For the text-containing cell, return its midpoint in (X, Y) coordinate format. 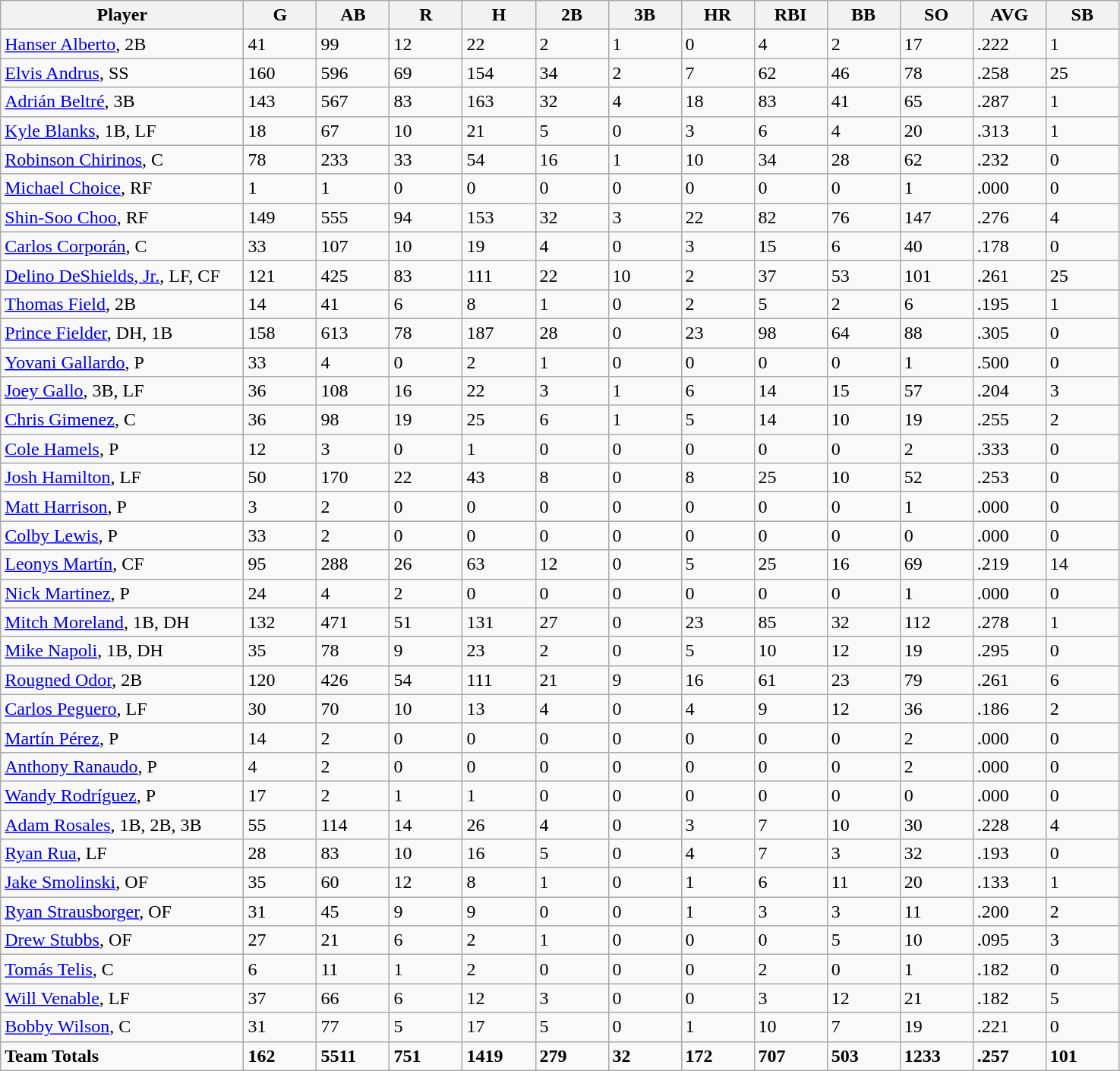
Kyle Blanks, 1B, LF (122, 131)
279 (572, 1056)
Thomas Field, 2B (122, 304)
.133 (1009, 883)
R (426, 15)
3B (645, 15)
.333 (1009, 449)
99 (353, 44)
149 (280, 217)
Will Venable, LF (122, 998)
425 (353, 275)
Matt Harrison, P (122, 507)
55 (280, 824)
1419 (499, 1056)
Leonys Martín, CF (122, 564)
Carlos Peguero, LF (122, 709)
.295 (1009, 651)
.204 (1009, 391)
.186 (1009, 709)
Elvis Andrus, SS (122, 73)
707 (790, 1056)
60 (353, 883)
1233 (936, 1056)
288 (353, 564)
Hanser Alberto, 2B (122, 44)
121 (280, 275)
Martín Pérez, P (122, 738)
Adrián Beltré, 3B (122, 102)
.221 (1009, 1027)
555 (353, 217)
Wandy Rodríguez, P (122, 795)
61 (790, 680)
108 (353, 391)
51 (426, 622)
120 (280, 680)
76 (863, 217)
Anthony Ranaudo, P (122, 766)
233 (353, 160)
Joey Gallo, 3B, LF (122, 391)
RBI (790, 15)
G (280, 15)
Drew Stubbs, OF (122, 940)
471 (353, 622)
H (499, 15)
153 (499, 217)
.257 (1009, 1056)
.200 (1009, 911)
112 (936, 622)
2B (572, 15)
Ryan Strausborger, OF (122, 911)
53 (863, 275)
147 (936, 217)
Ryan Rua, LF (122, 854)
82 (790, 217)
426 (353, 680)
BB (863, 15)
64 (863, 333)
.222 (1009, 44)
SB (1082, 15)
Mike Napoli, 1B, DH (122, 651)
.195 (1009, 304)
154 (499, 73)
5511 (353, 1056)
77 (353, 1027)
57 (936, 391)
172 (718, 1056)
88 (936, 333)
158 (280, 333)
.258 (1009, 73)
613 (353, 333)
AB (353, 15)
Cole Hamels, P (122, 449)
567 (353, 102)
.178 (1009, 246)
46 (863, 73)
.500 (1009, 362)
Tomás Telis, C (122, 969)
.313 (1009, 131)
Carlos Corporán, C (122, 246)
65 (936, 102)
Shin-Soo Choo, RF (122, 217)
107 (353, 246)
79 (936, 680)
163 (499, 102)
Prince Fielder, DH, 1B (122, 333)
Jake Smolinski, OF (122, 883)
.228 (1009, 824)
.095 (1009, 940)
66 (353, 998)
45 (353, 911)
Delino DeShields, Jr., LF, CF (122, 275)
.232 (1009, 160)
HR (718, 15)
.278 (1009, 622)
.276 (1009, 217)
63 (499, 564)
Michael Choice, RF (122, 188)
.287 (1009, 102)
40 (936, 246)
Rougned Odor, 2B (122, 680)
SO (936, 15)
187 (499, 333)
751 (426, 1056)
503 (863, 1056)
596 (353, 73)
.193 (1009, 854)
52 (936, 478)
.305 (1009, 333)
Player (122, 15)
162 (280, 1056)
Adam Rosales, 1B, 2B, 3B (122, 824)
Yovani Gallardo, P (122, 362)
143 (280, 102)
131 (499, 622)
114 (353, 824)
Colby Lewis, P (122, 535)
Josh Hamilton, LF (122, 478)
50 (280, 478)
24 (280, 593)
43 (499, 478)
AVG (1009, 15)
.255 (1009, 420)
95 (280, 564)
Chris Gimenez, C (122, 420)
Robinson Chirinos, C (122, 160)
Nick Martinez, P (122, 593)
94 (426, 217)
132 (280, 622)
85 (790, 622)
Bobby Wilson, C (122, 1027)
160 (280, 73)
.219 (1009, 564)
.253 (1009, 478)
Mitch Moreland, 1B, DH (122, 622)
67 (353, 131)
170 (353, 478)
70 (353, 709)
Team Totals (122, 1056)
13 (499, 709)
